Output the [x, y] coordinate of the center of the cell containing the given text.  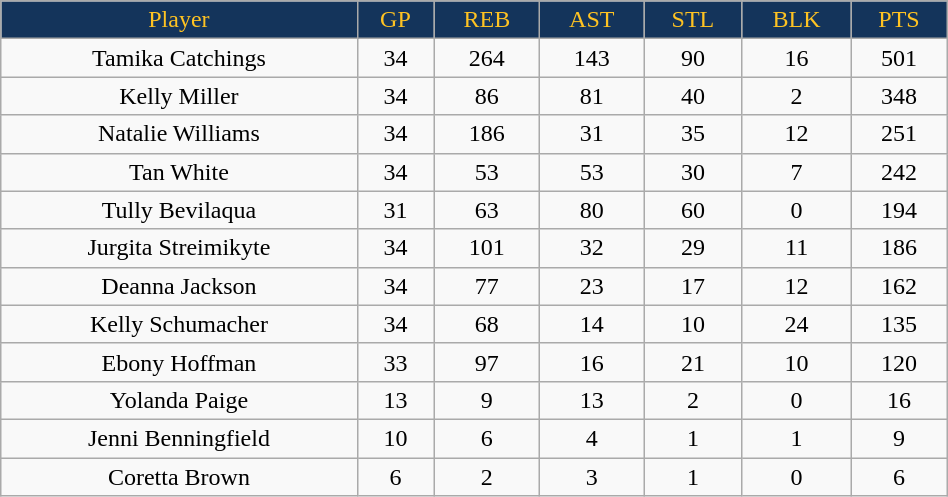
97 [487, 362]
Tully Bevilaqua [179, 210]
11 [796, 248]
Jurgita Streimikyte [179, 248]
143 [592, 58]
35 [694, 134]
Coretta Brown [179, 477]
194 [899, 210]
BLK [796, 20]
32 [592, 248]
80 [592, 210]
90 [694, 58]
Yolanda Paige [179, 400]
60 [694, 210]
Deanna Jackson [179, 286]
7 [796, 172]
29 [694, 248]
86 [487, 96]
501 [899, 58]
Natalie Williams [179, 134]
14 [592, 324]
242 [899, 172]
REB [487, 20]
81 [592, 96]
30 [694, 172]
63 [487, 210]
24 [796, 324]
40 [694, 96]
STL [694, 20]
33 [396, 362]
Kelly Schumacher [179, 324]
Player [179, 20]
162 [899, 286]
101 [487, 248]
348 [899, 96]
21 [694, 362]
PTS [899, 20]
77 [487, 286]
120 [899, 362]
3 [592, 477]
GP [396, 20]
Tamika Catchings [179, 58]
Jenni Benningfield [179, 438]
AST [592, 20]
17 [694, 286]
Tan White [179, 172]
135 [899, 324]
23 [592, 286]
251 [899, 134]
Kelly Miller [179, 96]
68 [487, 324]
264 [487, 58]
Ebony Hoffman [179, 362]
4 [592, 438]
